Provide the [x, y] coordinate of the cell's center where the given text is located.  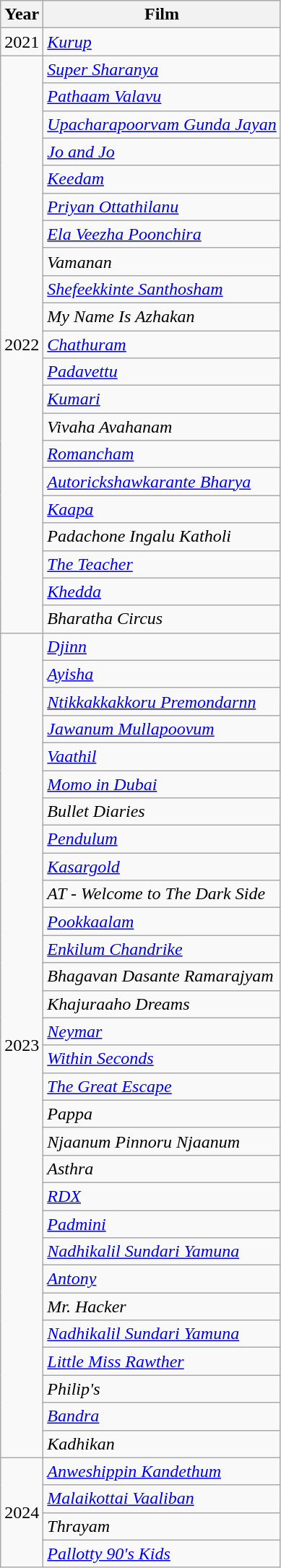
The Teacher [162, 564]
Within Seconds [162, 1059]
Bandra [162, 1416]
Pathaam Valavu [162, 97]
Shefeekkinte Santhosham [162, 289]
Chathuram [162, 345]
2023 [22, 1045]
My Name Is Azhakan [162, 316]
Upacharapoorvam Gunda Jayan [162, 124]
Padavettu [162, 372]
Padmini [162, 1224]
Pallotty 90's Kids [162, 1554]
Kadhikan [162, 1444]
Khedda [162, 592]
Kumari [162, 399]
Antony [162, 1279]
Thrayam [162, 1526]
Little Miss Rawther [162, 1361]
Momo in Dubai [162, 784]
Asthra [162, 1169]
Enkilum Chandrike [162, 949]
Keedam [162, 179]
2024 [22, 1512]
Bullet Diaries [162, 812]
Mr. Hacker [162, 1307]
Romancham [162, 454]
Pendulum [162, 839]
Super Sharanya [162, 69]
AT - Welcome to The Dark Side [162, 894]
Khajuraaho Dreams [162, 1004]
Priyan Ottathilanu [162, 207]
Bhagavan Dasante Ramarajyam [162, 976]
Ela Veezha Poonchira [162, 234]
Kasargold [162, 867]
Film [162, 14]
Vamanan [162, 261]
Kurup [162, 42]
Year [22, 14]
Anweshippin Kandethum [162, 1471]
Vaathil [162, 756]
Pookkaalam [162, 922]
Pappa [162, 1114]
2022 [22, 344]
Padachone Ingalu Katholi [162, 537]
Ayisha [162, 674]
Malaikottai Vaaliban [162, 1499]
Autorickshawkarante Bharya [162, 482]
2021 [22, 42]
Vivaha Avahanam [162, 427]
RDX [162, 1196]
Neymar [162, 1031]
Djinn [162, 646]
Jawanum Mullapoovum [162, 729]
Jo and Jo [162, 152]
Ntikkakkakkoru Premondarnn [162, 701]
Philip's [162, 1389]
Kaapa [162, 509]
The Great Escape [162, 1086]
Njaanum Pinnoru Njaanum [162, 1141]
Bharatha Circus [162, 619]
